Return the [X, Y] coordinate for the center point of the cell that contains the specified text.  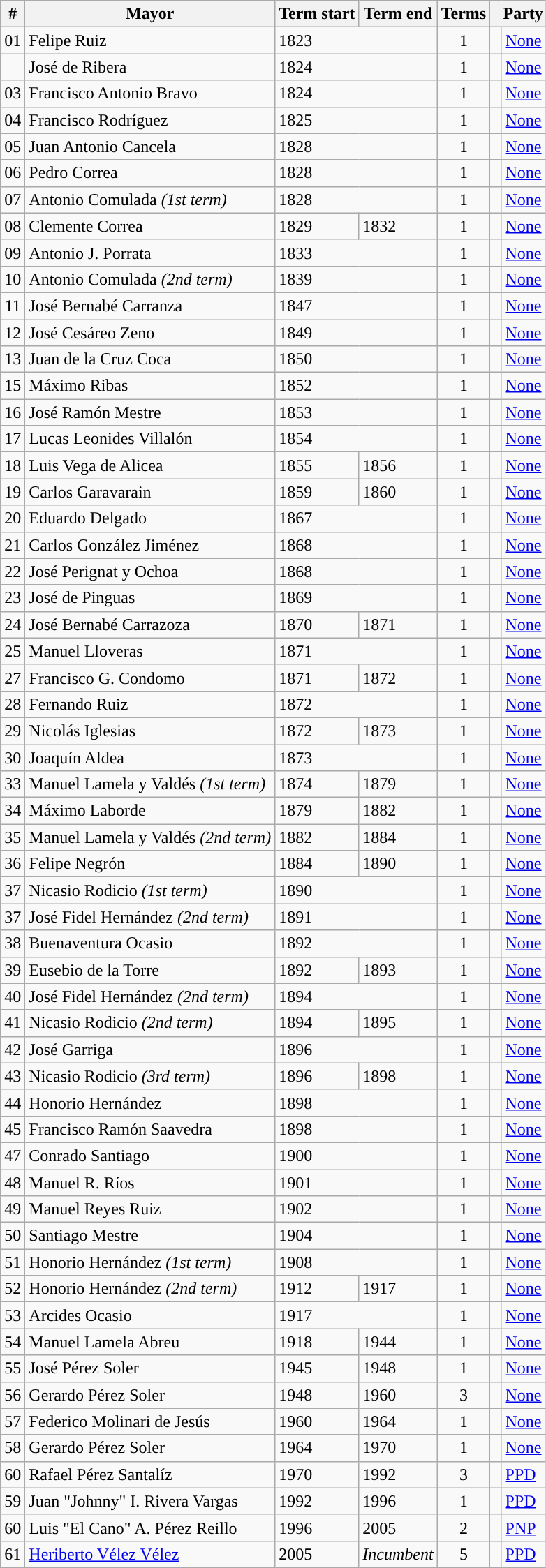
41 [13, 1023]
10 [13, 279]
Máximo Laborde [150, 811]
Manuel Lloveras [150, 651]
42 [13, 1050]
Arcides Ocasio [150, 1315]
1901 [356, 1183]
1859 [317, 492]
36 [13, 864]
Honorio Hernández (2nd term) [150, 1289]
29 [13, 731]
23 [13, 598]
08 [13, 226]
José Bernabé Carranza [150, 306]
52 [13, 1289]
01 [13, 40]
1839 [356, 279]
48 [13, 1183]
Clemente Correa [150, 226]
1893 [398, 970]
1908 [356, 1262]
Terms [464, 14]
24 [13, 625]
1850 [356, 359]
1852 [356, 386]
18 [13, 465]
44 [13, 1103]
Buenaventura Ocasio [150, 943]
1900 [356, 1156]
Juan de la Cruz Coca [150, 359]
1891 [356, 917]
1829 [317, 226]
# [13, 14]
11 [13, 306]
1870 [317, 625]
Luis Vega de Alicea [150, 465]
PNP [524, 1528]
20 [13, 518]
1869 [356, 598]
22 [13, 572]
1902 [356, 1209]
12 [13, 333]
José Pérez Soler [150, 1368]
Rafael Pérez Santalíz [150, 1474]
Manuel Lamela Abreu [150, 1342]
Francisco Rodríguez [150, 120]
José Bernabé Carrazoza [150, 625]
17 [13, 439]
1825 [356, 120]
José Garriga [150, 1050]
Incumbent [398, 1554]
Term end [398, 14]
07 [13, 200]
Antonio J. Porrata [150, 253]
38 [13, 943]
56 [13, 1395]
1832 [398, 226]
16 [13, 412]
Carlos González Jiménez [150, 545]
54 [13, 1342]
Manuel R. Ríos [150, 1183]
1847 [356, 306]
58 [13, 1448]
59 [13, 1501]
1849 [356, 333]
José Ramón Mestre [150, 412]
Luis "El Cano" A. Pérez Reillo [150, 1528]
49 [13, 1209]
José Perignat y Ochoa [150, 572]
1856 [398, 465]
Lucas Leonides Villalón [150, 439]
Santiago Mestre [150, 1236]
Nicasio Rodicio (1st term) [150, 890]
Honorio Hernández [150, 1103]
1855 [317, 465]
43 [13, 1076]
34 [13, 811]
45 [13, 1129]
1867 [356, 518]
Nicasio Rodicio (2nd term) [150, 1023]
21 [13, 545]
Term start [317, 14]
Eusebio de la Torre [150, 970]
5 [464, 1554]
25 [13, 651]
04 [13, 120]
03 [13, 94]
05 [13, 147]
1874 [317, 784]
Honorio Hernández (1st term) [150, 1262]
Party [524, 14]
Felipe Ruiz [150, 40]
55 [13, 1368]
Eduardo Delgado [150, 518]
13 [13, 359]
35 [13, 837]
Mayor [150, 14]
Felipe Negrón [150, 864]
Carlos Garavarain [150, 492]
33 [13, 784]
51 [13, 1262]
19 [13, 492]
1918 [317, 1342]
1833 [356, 253]
Fernando Ruiz [150, 704]
1853 [356, 412]
1904 [356, 1236]
Joaquín Aldea [150, 757]
39 [13, 970]
Manuel Lamela y Valdés (1st term) [150, 784]
Máximo Ribas [150, 386]
1823 [356, 40]
57 [13, 1421]
06 [13, 173]
1860 [398, 492]
Francisco Ramón Saavedra [150, 1129]
1945 [317, 1368]
Nicolás Iglesias [150, 731]
Francisco Antonio Bravo [150, 94]
61 [13, 1554]
47 [13, 1156]
José de Ribera [150, 67]
Antonio Comulada (1st term) [150, 200]
2 [464, 1528]
Juan Antonio Cancela [150, 147]
09 [13, 253]
Nicasio Rodicio (3rd term) [150, 1076]
28 [13, 704]
Juan "Johnny" I. Rivera Vargas [150, 1501]
1854 [356, 439]
Manuel Reyes Ruiz [150, 1209]
40 [13, 996]
15 [13, 386]
27 [13, 678]
Pedro Correa [150, 173]
50 [13, 1236]
53 [13, 1315]
Conrado Santiago [150, 1156]
1944 [398, 1342]
30 [13, 757]
Antonio Comulada (2nd term) [150, 279]
José Cesáreo Zeno [150, 333]
José de Pinguas [150, 598]
Heriberto Vélez Vélez [150, 1554]
1912 [317, 1289]
1895 [398, 1023]
Francisco G. Condomo [150, 678]
Manuel Lamela y Valdés (2nd term) [150, 837]
Federico Molinari de Jesús [150, 1421]
